Pinpoint the cell where the given text exists, returning its (x, y) midpoint coordinate. 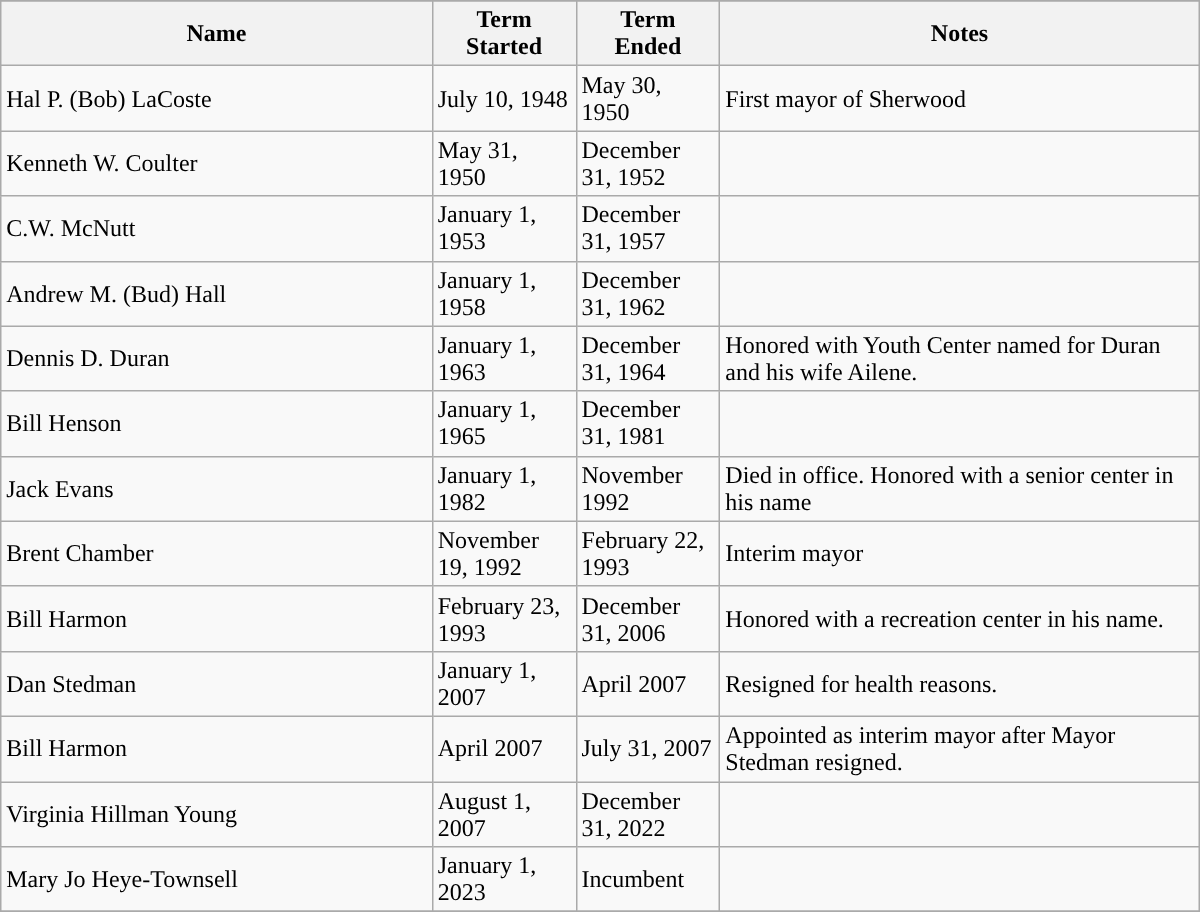
November 1992 (648, 488)
December 31, 1952 (648, 164)
July 10, 1948 (504, 98)
January 1, 1958 (504, 294)
December 31, 1957 (648, 228)
Honored with a recreation center in his name. (960, 618)
Virginia Hillman Young (216, 814)
TermEnded (648, 34)
January 1, 1982 (504, 488)
Notes (960, 34)
July 31, 2007 (648, 748)
May 31, 1950 (504, 164)
Andrew M. (Bud) Hall (216, 294)
Dennis D. Duran (216, 358)
Bill Henson (216, 424)
Brent Chamber (216, 554)
Died in office. Honored with a senior center in his name (960, 488)
December 31, 2006 (648, 618)
Kenneth W. Coulter (216, 164)
February 22, 1993 (648, 554)
November 19, 1992 (504, 554)
Jack Evans (216, 488)
Name (216, 34)
First mayor of Sherwood (960, 98)
May 30, 1950 (648, 98)
August 1, 2007 (504, 814)
February 23, 1993 (504, 618)
Appointed as interim mayor after Mayor Stedman resigned. (960, 748)
January 1, 1963 (504, 358)
January 1, 2007 (504, 684)
December 31, 1964 (648, 358)
January 1, 1953 (504, 228)
TermStarted (504, 34)
Hal P. (Bob) LaCoste (216, 98)
December 31, 2022 (648, 814)
December 31, 1962 (648, 294)
Interim mayor (960, 554)
Honored with Youth Center named for Duran and his wife Ailene. (960, 358)
Dan Stedman (216, 684)
Resigned for health reasons. (960, 684)
Mary Jo Heye-Townsell (216, 880)
January 1, 2023 (504, 880)
January 1, 1965 (504, 424)
Incumbent (648, 880)
December 31, 1981 (648, 424)
C.W. McNutt (216, 228)
